Output the [x, y] coordinate of the center of the cell containing the given text.  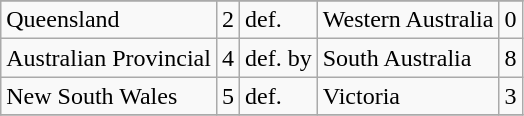
South Australia [408, 58]
4 [228, 58]
5 [228, 96]
2 [228, 20]
Western Australia [408, 20]
Australian Provincial [109, 58]
New South Wales [109, 96]
0 [510, 20]
8 [510, 58]
3 [510, 96]
Victoria [408, 96]
def. by [279, 58]
Queensland [109, 20]
